Provide the (X, Y) coordinate of the cell's center where the given text is located.  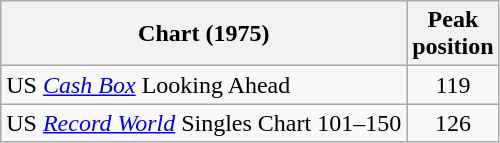
US Record World Singles Chart 101–150 (204, 123)
Chart (1975) (204, 34)
Peakposition (453, 34)
119 (453, 85)
126 (453, 123)
US Cash Box Looking Ahead (204, 85)
